Provide the (X, Y) coordinate of the cell's center where the given text is located.  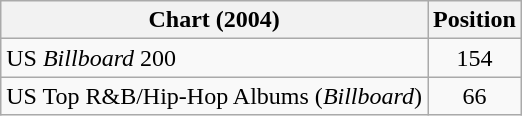
154 (475, 58)
US Billboard 200 (214, 58)
US Top R&B/Hip-Hop Albums (Billboard) (214, 96)
66 (475, 96)
Chart (2004) (214, 20)
Position (475, 20)
